Locate the cell with the specified text and output its (x, y) center coordinate. 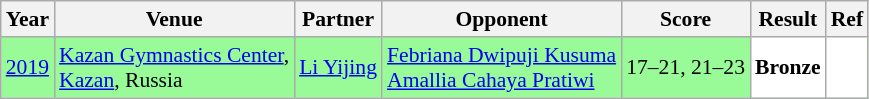
2019 (28, 68)
Score (686, 19)
Venue (174, 19)
Partner (338, 19)
Febriana Dwipuji Kusuma Amallia Cahaya Pratiwi (502, 68)
Kazan Gymnastics Center,Kazan, Russia (174, 68)
Li Yijing (338, 68)
Year (28, 19)
Bronze (788, 68)
Opponent (502, 19)
Result (788, 19)
Ref (847, 19)
17–21, 21–23 (686, 68)
